Extract the (x, y) coordinate from the center of the cell holding the provided text.  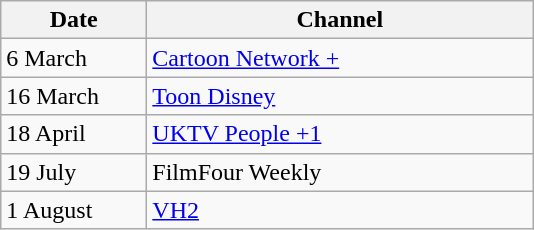
1 August (74, 210)
16 March (74, 96)
Toon Disney (340, 96)
FilmFour Weekly (340, 172)
18 April (74, 134)
Date (74, 20)
UKTV People +1 (340, 134)
6 March (74, 58)
Cartoon Network + (340, 58)
19 July (74, 172)
Channel (340, 20)
VH2 (340, 210)
